Identify which cell holds the provided text, then report its [X, Y] central coordinate. 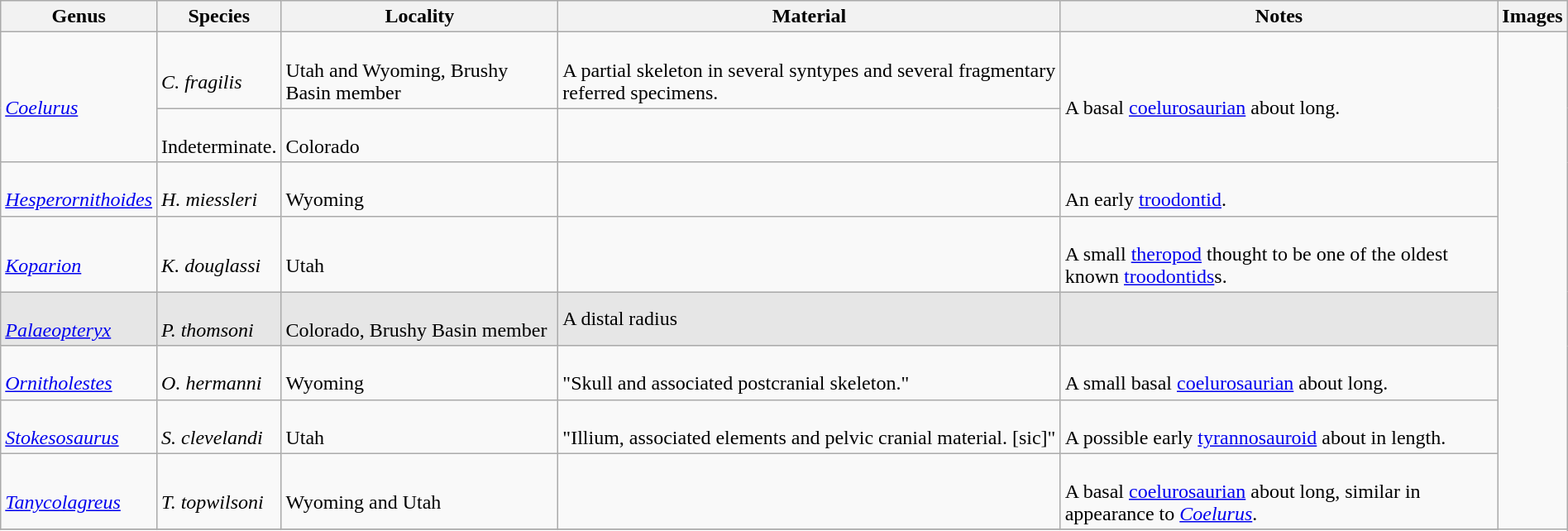
Notes [1279, 17]
A partial skeleton in several syntypes and several fragmentary referred specimens. [809, 70]
O. hermanni [219, 372]
Images [1532, 17]
Genus [79, 17]
C. fragilis [219, 70]
Coelurus [79, 98]
A distal radius [809, 319]
Utah and Wyoming, Brushy Basin member [420, 70]
Wyoming and Utah [420, 491]
Colorado [420, 136]
Colorado, Brushy Basin member [420, 319]
P. thomsoni [219, 319]
"Skull and associated postcranial skeleton." [809, 372]
Hesperornithoides [79, 189]
A basal coelurosaurian about long, similar in appearance to Coelurus. [1279, 491]
Koparion [79, 254]
"Illium, associated elements and pelvic cranial material. [sic]" [809, 427]
Tanycolagreus [79, 491]
Material [809, 17]
A small theropod thought to be one of the oldest known troodontidss. [1279, 254]
T. topwilsoni [219, 491]
Palaeopteryx [79, 319]
An early troodontid. [1279, 189]
Indeterminate. [219, 136]
Ornitholestes [79, 372]
Stokesosaurus [79, 427]
K. douglassi [219, 254]
H. miessleri [219, 189]
A small basal coelurosaurian about long. [1279, 372]
A possible early tyrannosauroid about in length. [1279, 427]
A basal coelurosaurian about long. [1279, 98]
S. clevelandi [219, 427]
Species [219, 17]
Locality [420, 17]
